Locate the cell with the specified text and output its [X, Y] center coordinate. 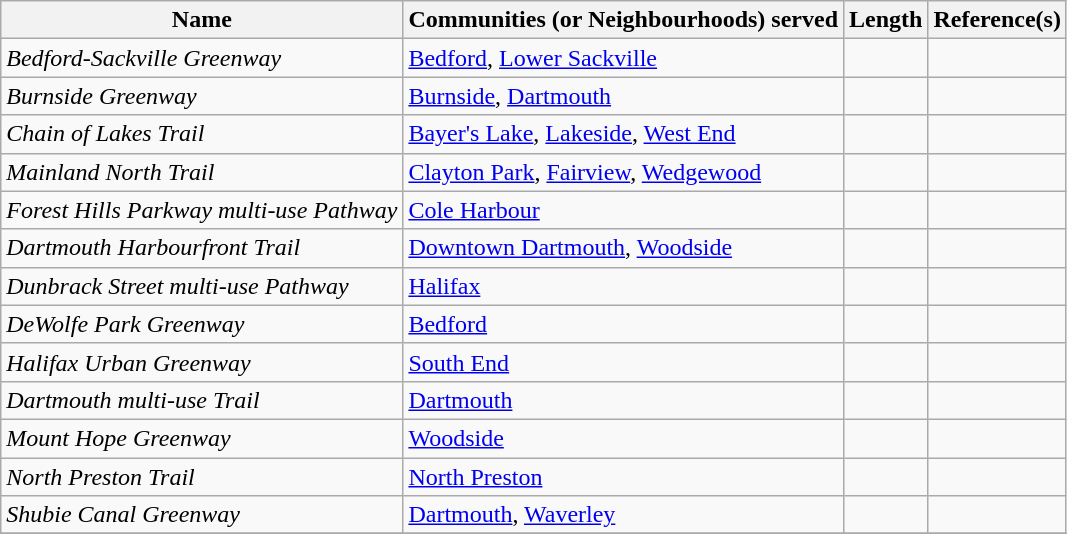
Dartmouth multi-use Trail [202, 400]
Chain of Lakes Trail [202, 134]
Halifax [624, 286]
Bedford, Lower Sackville [624, 58]
Length [886, 20]
Woodside [624, 438]
Shubie Canal Greenway [202, 515]
Burnside Greenway [202, 96]
North Preston [624, 477]
Downtown Dartmouth, Woodside [624, 248]
Cole Harbour [624, 210]
Forest Hills Parkway multi-use Pathway [202, 210]
Bedford-Sackville Greenway [202, 58]
Halifax Urban Greenway [202, 362]
North Preston Trail [202, 477]
Bayer's Lake, Lakeside, West End [624, 134]
Dunbrack Street multi-use Pathway [202, 286]
Clayton Park, Fairview, Wedgewood [624, 172]
Dartmouth, Waverley [624, 515]
Mount Hope Greenway [202, 438]
Name [202, 20]
Dartmouth [624, 400]
Reference(s) [998, 20]
Mainland North Trail [202, 172]
Dartmouth Harbourfront Trail [202, 248]
Bedford [624, 324]
Burnside, Dartmouth [624, 96]
South End [624, 362]
DeWolfe Park Greenway [202, 324]
Communities (or Neighbourhoods) served [624, 20]
